Scan for the cell matching the given text and deliver its (x, y) coordinate at center. 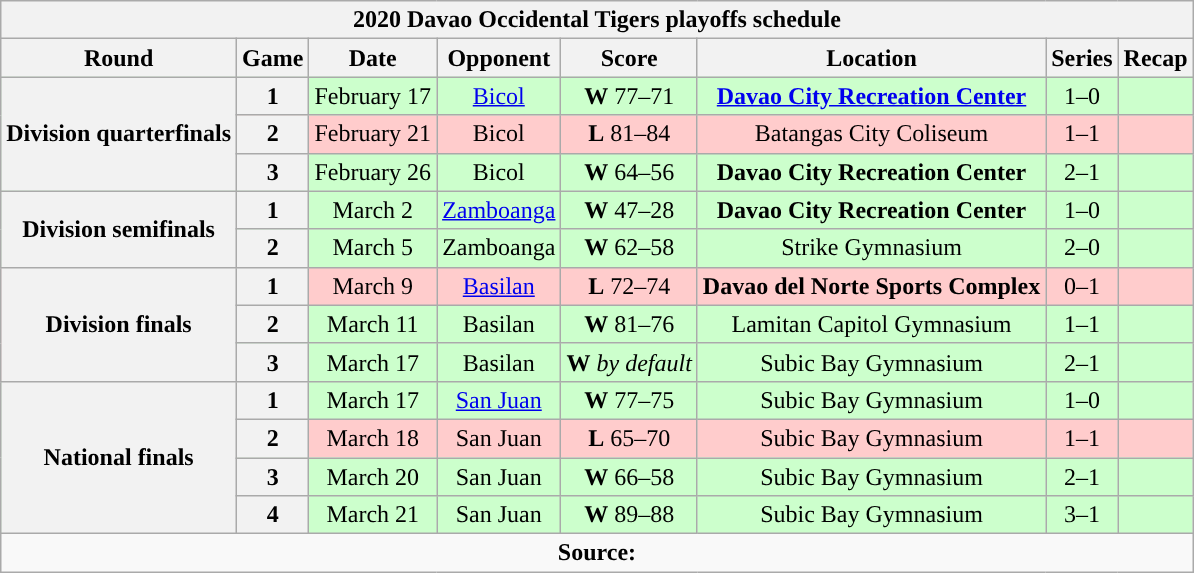
National finals (119, 457)
L 65–70 (629, 438)
Source: (597, 553)
0–1 (1082, 286)
4 (273, 515)
March 2 (373, 210)
2020 Davao Occidental Tigers playoffs schedule (597, 20)
Division finals (119, 324)
Division quarterfinals (119, 134)
Game (273, 58)
March 20 (373, 477)
W by default (629, 362)
L 81–84 (629, 134)
L 72–74 (629, 286)
W 77–71 (629, 96)
February 26 (373, 172)
Recap (1156, 58)
3–1 (1082, 515)
Location (871, 58)
Strike Gymnasium (871, 248)
March 18 (373, 438)
W 77–75 (629, 400)
February 21 (373, 134)
February 17 (373, 96)
Round (119, 58)
W 64–56 (629, 172)
March 9 (373, 286)
Lamitan Capitol Gymnasium (871, 324)
March 5 (373, 248)
March 11 (373, 324)
Davao del Norte Sports Complex (871, 286)
Opponent (499, 58)
W 89–88 (629, 515)
Date (373, 58)
Score (629, 58)
Series (1082, 58)
W 62–58 (629, 248)
2–0 (1082, 248)
March 21 (373, 515)
W 81–76 (629, 324)
Batangas City Coliseum (871, 134)
W 66–58 (629, 477)
W 47–28 (629, 210)
Division semifinals (119, 229)
